Extract the [X, Y] coordinate from the center of the cell holding the provided text.  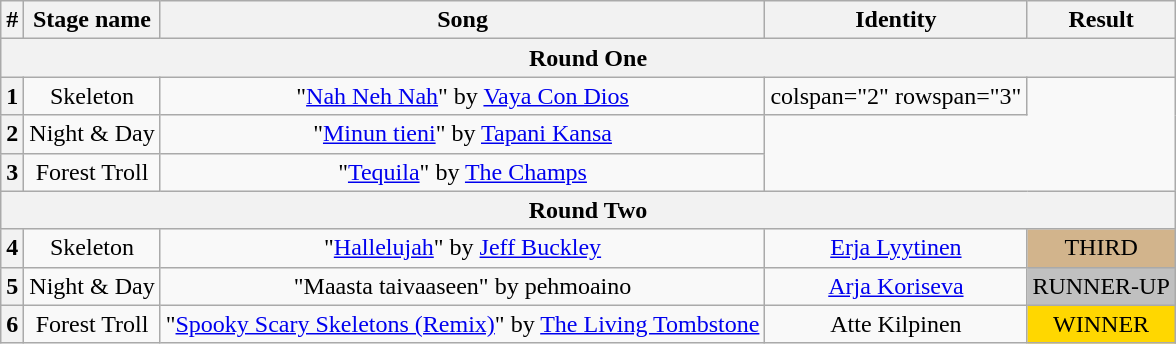
6 [12, 324]
4 [12, 248]
RUNNER-UP [1101, 286]
3 [12, 172]
"Minun tieni" by Tapani Kansa [462, 134]
"Nah Neh Nah" by Vaya Con Dios [462, 96]
Song [462, 20]
Identity [896, 20]
"Spooky Scary Skeletons (Remix)" by The Living Tombstone [462, 324]
Result [1101, 20]
Round Two [588, 210]
Stage name [92, 20]
"Maasta taivaaseen" by pehmoaino [462, 286]
WINNER [1101, 324]
"Tequila" by The Champs [462, 172]
colspan="2" rowspan="3" [896, 96]
2 [12, 134]
THIRD [1101, 248]
Arja Koriseva [896, 286]
Erja Lyytinen [896, 248]
1 [12, 96]
Round One [588, 58]
"Hallelujah" by Jeff Buckley [462, 248]
Atte Kilpinen [896, 324]
5 [12, 286]
# [12, 20]
